Extract the (X, Y) coordinate from the center of the cell holding the provided text.  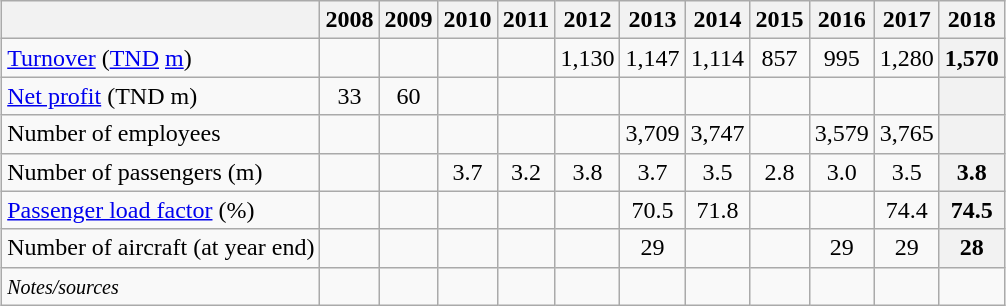
995 (842, 58)
1,130 (588, 58)
2014 (718, 20)
2013 (652, 20)
74.5 (972, 210)
33 (350, 96)
2017 (906, 20)
2016 (842, 20)
857 (780, 58)
2011 (526, 20)
1,570 (972, 58)
1,280 (906, 58)
Turnover (TND m) (161, 58)
71.8 (718, 210)
2010 (468, 20)
1,114 (718, 58)
Notes/sources (161, 286)
2.8 (780, 172)
2018 (972, 20)
2009 (408, 20)
Net profit (TND m) (161, 96)
28 (972, 248)
3.0 (842, 172)
3,579 (842, 134)
3.2 (526, 172)
Number of aircraft (at year end) (161, 248)
2008 (350, 20)
60 (408, 96)
3,747 (718, 134)
70.5 (652, 210)
2015 (780, 20)
Passenger load factor (%) (161, 210)
Number of passengers (m) (161, 172)
3,765 (906, 134)
74.4 (906, 210)
3,709 (652, 134)
Number of employees (161, 134)
2012 (588, 20)
1,147 (652, 58)
